Capture the cell that displays the provided text and extract its (x, y) central coordinate. 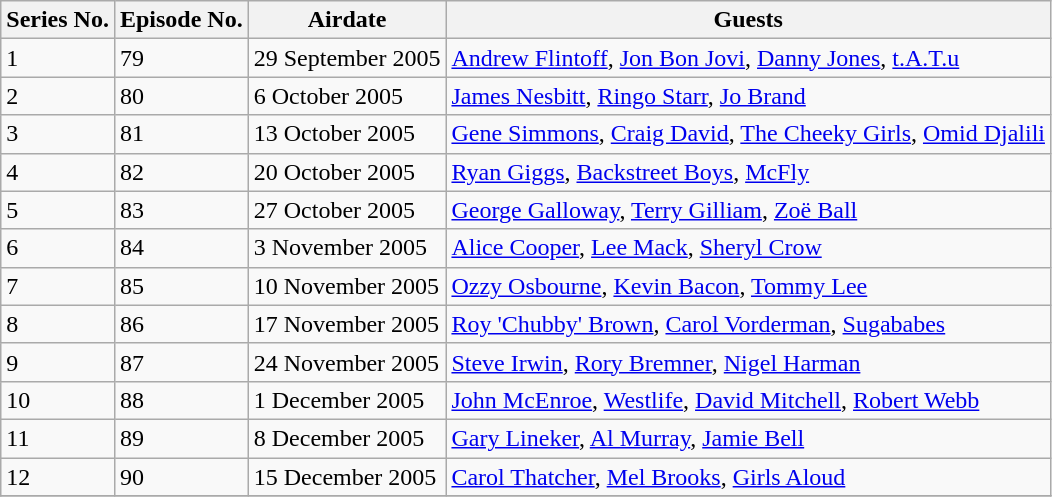
11 (58, 438)
88 (181, 400)
81 (181, 134)
20 October 2005 (347, 172)
Guests (748, 20)
24 November 2005 (347, 362)
Alice Cooper, Lee Mack, Sheryl Crow (748, 248)
Ozzy Osbourne, Kevin Bacon, Tommy Lee (748, 286)
85 (181, 286)
6 (58, 248)
17 November 2005 (347, 324)
Roy 'Chubby' Brown, Carol Vorderman, Sugababes (748, 324)
27 October 2005 (347, 210)
James Nesbitt, Ringo Starr, Jo Brand (748, 96)
Gene Simmons, Craig David, The Cheeky Girls, Omid Djalili (748, 134)
George Galloway, Terry Gilliam, Zoë Ball (748, 210)
10 (58, 400)
15 December 2005 (347, 477)
87 (181, 362)
13 October 2005 (347, 134)
Ryan Giggs, Backstreet Boys, McFly (748, 172)
Carol Thatcher, Mel Brooks, Girls Aloud (748, 477)
1 December 2005 (347, 400)
5 (58, 210)
8 (58, 324)
80 (181, 96)
8 December 2005 (347, 438)
3 (58, 134)
Series No. (58, 20)
9 (58, 362)
Andrew Flintoff, Jon Bon Jovi, Danny Jones, t.A.T.u (748, 58)
Episode No. (181, 20)
6 October 2005 (347, 96)
Steve Irwin, Rory Bremner, Nigel Harman (748, 362)
1 (58, 58)
John McEnroe, Westlife, David Mitchell, Robert Webb (748, 400)
7 (58, 286)
84 (181, 248)
3 November 2005 (347, 248)
89 (181, 438)
90 (181, 477)
10 November 2005 (347, 286)
12 (58, 477)
83 (181, 210)
4 (58, 172)
Airdate (347, 20)
Gary Lineker, Al Murray, Jamie Bell (748, 438)
82 (181, 172)
29 September 2005 (347, 58)
79 (181, 58)
86 (181, 324)
2 (58, 96)
